Extract the (x, y) coordinate from the center of the cell holding the provided text.  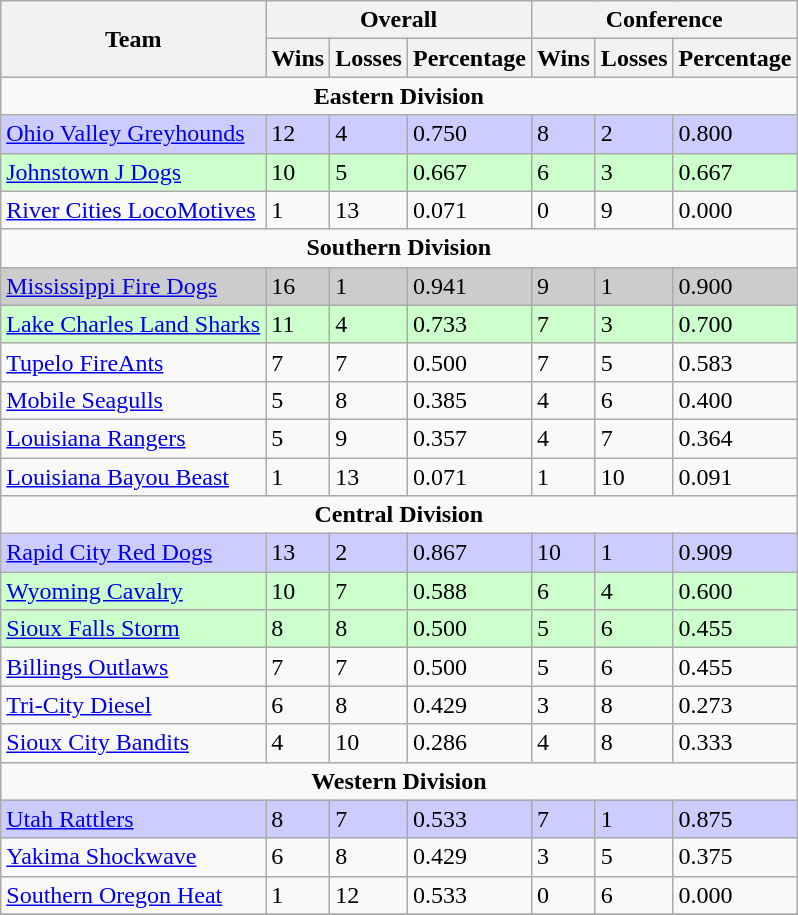
0.867 (469, 553)
0.091 (735, 477)
Central Division (399, 515)
0.357 (469, 438)
0.909 (735, 553)
Ohio Valley Greyhounds (134, 134)
0.375 (735, 857)
0.800 (735, 134)
0.941 (469, 286)
Lake Charles Land Sharks (134, 324)
16 (298, 286)
Eastern Division (399, 96)
Louisiana Rangers (134, 438)
Tri-City Diesel (134, 705)
0.733 (469, 324)
0.286 (469, 743)
Mobile Seagulls (134, 400)
0.900 (735, 286)
0.875 (735, 819)
Rapid City Red Dogs (134, 553)
Louisiana Bayou Beast (134, 477)
Southern Division (399, 248)
Overall (399, 20)
Utah Rattlers (134, 819)
0.400 (735, 400)
0.364 (735, 438)
Conference (664, 20)
0.600 (735, 591)
Billings Outlaws (134, 667)
Tupelo FireAnts (134, 362)
Mississippi Fire Dogs (134, 286)
Sioux City Bandits (134, 743)
0.333 (735, 743)
Southern Oregon Heat (134, 895)
0.588 (469, 591)
Yakima Shockwave (134, 857)
0.583 (735, 362)
0.273 (735, 705)
Wyoming Cavalry (134, 591)
Johnstown J Dogs (134, 172)
0.385 (469, 400)
0.750 (469, 134)
Team (134, 39)
Western Division (399, 781)
0.700 (735, 324)
11 (298, 324)
River Cities LocoMotives (134, 210)
Sioux Falls Storm (134, 629)
